Find where the given text appears and provide that cell's center as [X, Y] coordinate. 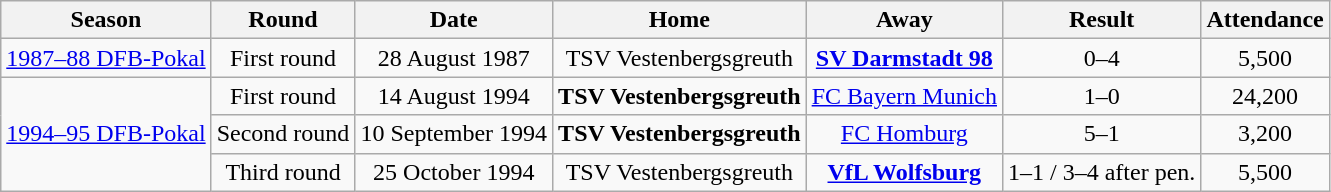
28 August 1987 [454, 58]
0–4 [1102, 58]
Away [904, 20]
Third round [283, 172]
1–0 [1102, 96]
Round [283, 20]
Result [1102, 20]
1987–88 DFB-Pokal [106, 58]
24,200 [1265, 96]
1994–95 DFB-Pokal [106, 134]
3,200 [1265, 134]
Home [680, 20]
Attendance [1265, 20]
SV Darmstadt 98 [904, 58]
FC Homburg [904, 134]
1–1 / 3–4 after pen. [1102, 172]
FC Bayern Munich [904, 96]
VfL Wolfsburg [904, 172]
14 August 1994 [454, 96]
Season [106, 20]
5–1 [1102, 134]
Second round [283, 134]
25 October 1994 [454, 172]
Date [454, 20]
10 September 1994 [454, 134]
